Scan for the cell matching the given text and deliver its (x, y) coordinate at center. 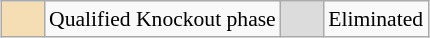
Eliminated (376, 19)
Qualified Knockout phase (162, 19)
